Extract the (X, Y) coordinate from the center of the cell holding the provided text.  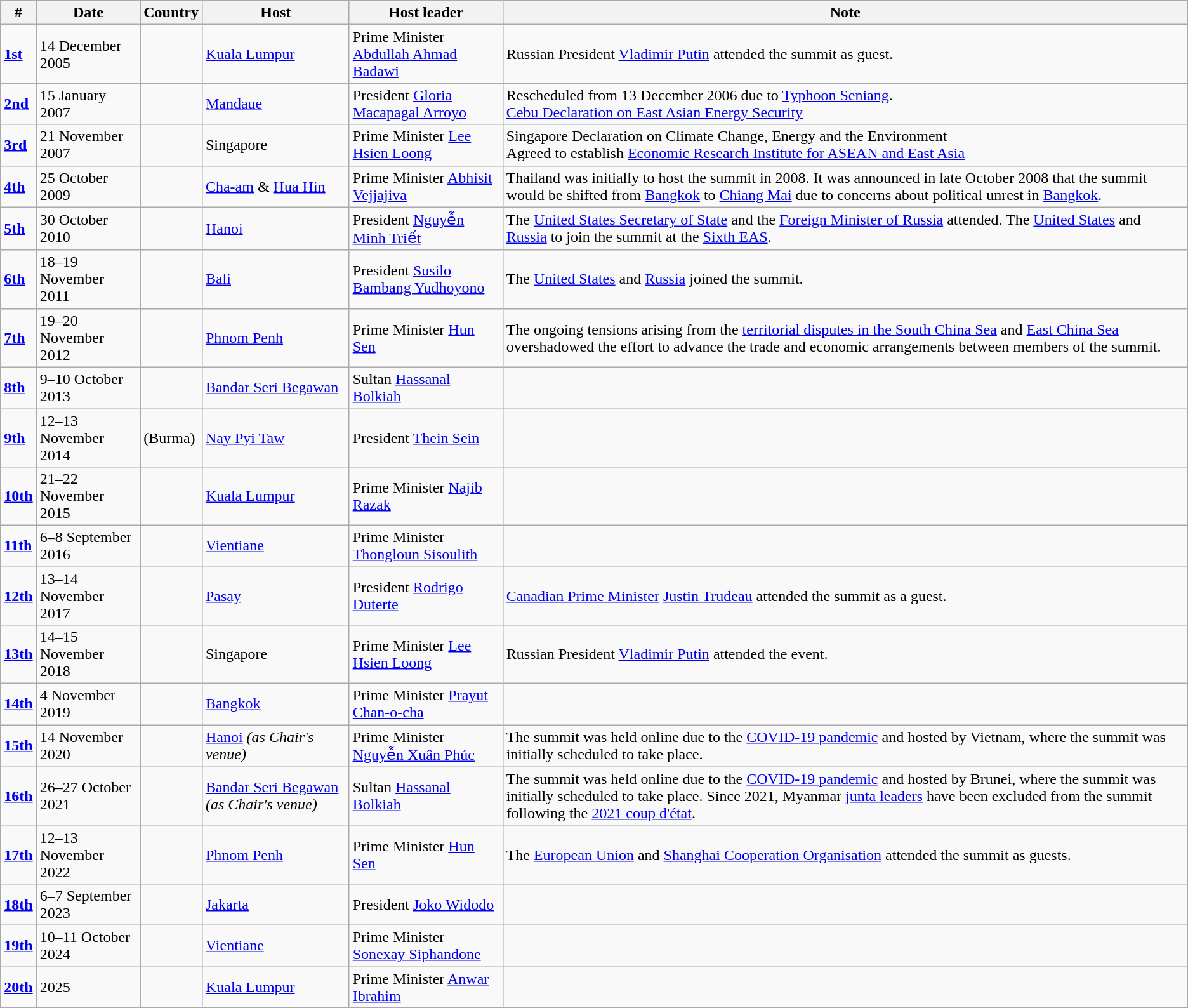
President Susilo Bambang Yudhoyono (426, 279)
14 November 2020 (88, 746)
Pasay (275, 595)
The European Union and Shanghai Cooperation Organisation attended the summit as guests. (845, 854)
President Thein Sein (426, 437)
Singapore Declaration on Climate Change, Energy and the EnvironmentAgreed to establish Economic Research Institute for ASEAN and East Asia (845, 145)
The summit was held online due to the COVID-19 pandemic and hosted by Vietnam, where the summit was initially scheduled to take place. (845, 746)
10–11 October 2024 (88, 946)
President Joko Widodo (426, 904)
17th (18, 854)
11th (18, 546)
4th (18, 187)
Jakarta (275, 904)
6–7 September 2023 (88, 904)
14–15 November 2018 (88, 654)
2025 (88, 986)
12–13 November 2022 (88, 854)
Russian President Vladimir Putin attended the summit as guest. (845, 54)
13–14 November 2017 (88, 595)
(Burma) (171, 437)
Prime Minister Abhisit Vejjajiva (426, 187)
6–8 September 2016 (88, 546)
Bandar Seri Begawan (275, 387)
Prime Minister Anwar Ibrahim (426, 986)
Prime Minister Sonexay Siphandone (426, 946)
President Rodrigo Duterte (426, 595)
15th (18, 746)
6th (18, 279)
President Nguyễn Minh Triết (426, 229)
19–20 November 2012 (88, 338)
Rescheduled from 13 December 2006 due to Typhoon Seniang. Cebu Declaration on East Asian Energy Security (845, 104)
3rd (18, 145)
21 November 2007 (88, 145)
Prime Minister Prayut Chan-o-cha (426, 705)
18–19 November 2011 (88, 279)
10th (18, 496)
14 December 2005 (88, 54)
12th (18, 595)
25 October 2009 (88, 187)
Canadian Prime Minister Justin Trudeau attended the summit as a guest. (845, 595)
18th (18, 904)
Bangkok (275, 705)
1st (18, 54)
Prime Minister Thongloun Sisoulith (426, 546)
Nay Pyi Taw (275, 437)
Host (275, 13)
14th (18, 705)
12–13 November 2014 (88, 437)
Hanoi (as Chair's venue) (275, 746)
13th (18, 654)
5th (18, 229)
Mandaue (275, 104)
Russian President Vladimir Putin attended the event. (845, 654)
4 November 2019 (88, 705)
9th (18, 437)
Bandar Seri Begawan (as Chair's venue) (275, 796)
Country (171, 13)
16th (18, 796)
Bali (275, 279)
19th (18, 946)
Note (845, 13)
2nd (18, 104)
# (18, 13)
Cha-am & Hua Hin (275, 187)
30 October 2010 (88, 229)
26–27 October 2021 (88, 796)
8th (18, 387)
21–22 November 2015 (88, 496)
15 January 2007 (88, 104)
Date (88, 13)
The United States Secretary of State and the Foreign Minister of Russia attended. The United States and Russia to join the summit at the Sixth EAS. (845, 229)
The United States and Russia joined the summit. (845, 279)
Prime Minister Najib Razak (426, 496)
Hanoi (275, 229)
Prime Minister Abdullah Ahmad Badawi (426, 54)
President Gloria Macapagal Arroyo (426, 104)
Host leader (426, 13)
9–10 October 2013 (88, 387)
20th (18, 986)
7th (18, 338)
Prime Minister Nguyễn Xuân Phúc (426, 746)
